From the cell containing the given text, extract its center point as (X, Y) coordinate. 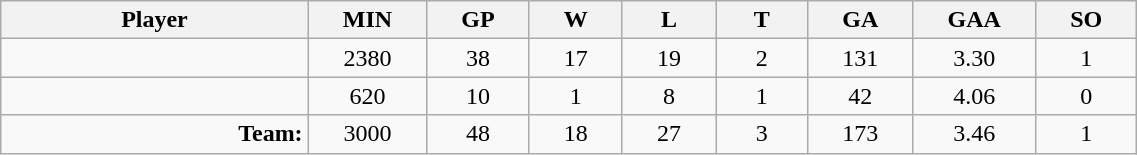
3000 (368, 134)
173 (860, 134)
2380 (368, 58)
8 (668, 96)
131 (860, 58)
27 (668, 134)
2 (762, 58)
3.46 (974, 134)
SO (1086, 20)
18 (576, 134)
620 (368, 96)
W (576, 20)
3 (762, 134)
17 (576, 58)
10 (478, 96)
MIN (368, 20)
42 (860, 96)
GA (860, 20)
38 (478, 58)
GP (478, 20)
48 (478, 134)
Player (154, 20)
4.06 (974, 96)
0 (1086, 96)
3.30 (974, 58)
19 (668, 58)
Team: (154, 134)
T (762, 20)
L (668, 20)
GAA (974, 20)
